Provide the [x, y] coordinate of the cell's center where the given text is located.  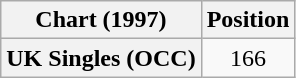
Chart (1997) [101, 20]
UK Singles (OCC) [101, 58]
166 [248, 58]
Position [248, 20]
